Find where the given text appears and provide that cell's center as [x, y] coordinate. 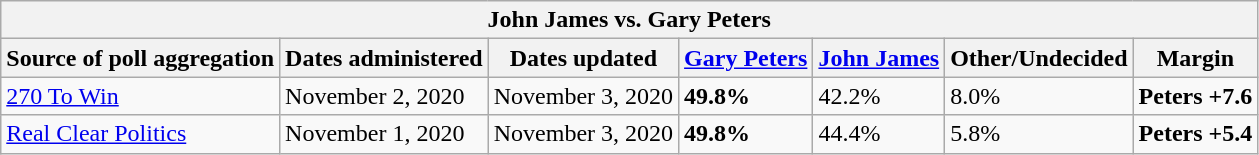
Peters +5.4 [1196, 134]
Peters +7.6 [1196, 96]
Margin [1196, 58]
Source of poll aggregation [140, 58]
Other/Undecided [1039, 58]
Dates administered [384, 58]
November 2, 2020 [384, 96]
John James [879, 58]
5.8% [1039, 134]
270 To Win [140, 96]
42.2% [879, 96]
Gary Peters [746, 58]
8.0% [1039, 96]
Dates updated [583, 58]
Real Clear Politics [140, 134]
November 1, 2020 [384, 134]
44.4% [879, 134]
John James vs. Gary Peters [630, 20]
